Search for the cell housing the specified text and yield its [X, Y] center coordinate. 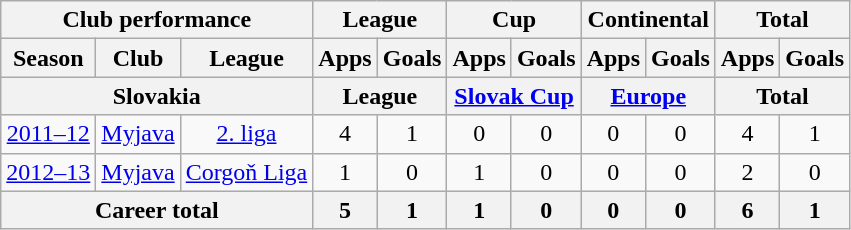
Season [48, 58]
2 [747, 172]
Europe [648, 96]
Club [138, 58]
5 [345, 210]
Club performance [157, 20]
Corgoň Liga [246, 172]
Cup [514, 20]
Continental [648, 20]
2. liga [246, 134]
6 [747, 210]
Career total [157, 210]
2011–12 [48, 134]
Slovakia [157, 96]
2012–13 [48, 172]
Slovak Cup [514, 96]
